Search for the cell housing the specified text and yield its [x, y] center coordinate. 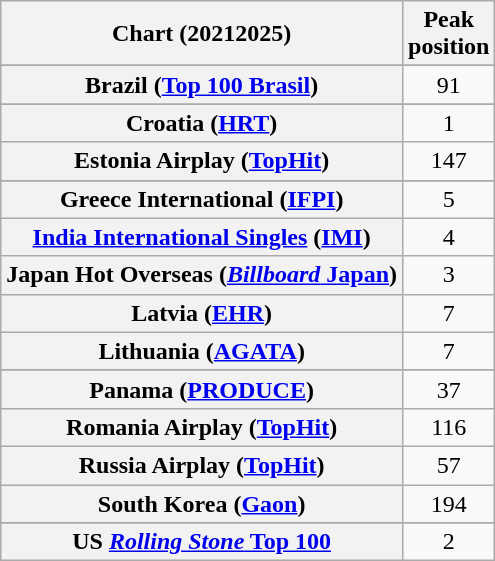
Lithuania (AGATA) [202, 351]
2 [449, 542]
US Rolling Stone Top 100 [202, 542]
5 [449, 199]
Japan Hot Overseas (Billboard Japan) [202, 275]
Peakposition [449, 34]
Brazil (Top 100 Brasil) [202, 85]
Latvia (EHR) [202, 313]
Estonia Airplay (TopHit) [202, 161]
3 [449, 275]
147 [449, 161]
Panama (PRODUCE) [202, 389]
Greece International (IFPI) [202, 199]
4 [449, 237]
India International Singles (IMI) [202, 237]
1 [449, 123]
194 [449, 503]
Russia Airplay (TopHit) [202, 465]
Romania Airplay (TopHit) [202, 427]
91 [449, 85]
Chart (20212025) [202, 34]
37 [449, 389]
116 [449, 427]
57 [449, 465]
South Korea (Gaon) [202, 503]
Croatia (HRT) [202, 123]
